Locate the cell with the specified text and output its [X, Y] center coordinate. 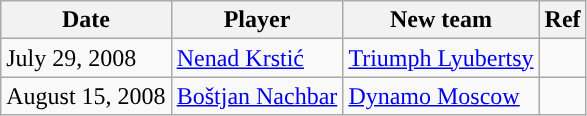
July 29, 2008 [86, 58]
Triumph Lyubertsy [441, 58]
Boštjan Nachbar [257, 96]
Nenad Krstić [257, 58]
August 15, 2008 [86, 96]
Date [86, 20]
New team [441, 20]
Ref [562, 20]
Player [257, 20]
Dynamo Moscow [441, 96]
